Scan for the cell matching the given text and deliver its [x, y] coordinate at center. 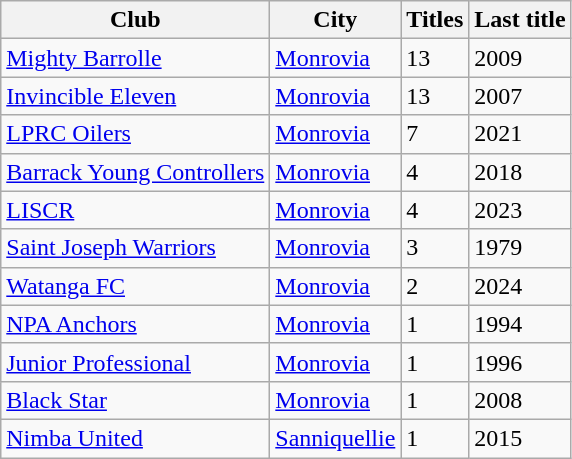
2023 [520, 210]
2018 [520, 172]
Saint Joseph Warriors [136, 248]
LPRC Oilers [136, 134]
Junior Professional [136, 362]
1994 [520, 324]
Black Star [136, 400]
2008 [520, 400]
Last title [520, 20]
Club [136, 20]
1979 [520, 248]
7 [435, 134]
City [336, 20]
Barrack Young Controllers [136, 172]
LISCR [136, 210]
NPA Anchors [136, 324]
2 [435, 286]
Sanniquellie [336, 438]
Titles [435, 20]
2007 [520, 96]
3 [435, 248]
2015 [520, 438]
2024 [520, 286]
1996 [520, 362]
Nimba United [136, 438]
Mighty Barrolle [136, 58]
2009 [520, 58]
Watanga FC [136, 286]
2021 [520, 134]
Invincible Eleven [136, 96]
